Identify which cell holds the provided text, then report its (X, Y) central coordinate. 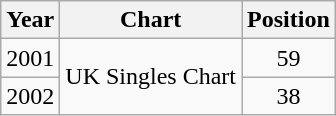
38 (289, 96)
Chart (151, 20)
Position (289, 20)
2002 (30, 96)
Year (30, 20)
UK Singles Chart (151, 77)
59 (289, 58)
2001 (30, 58)
